Return the [x, y] coordinate for the center point of the cell that contains the specified text.  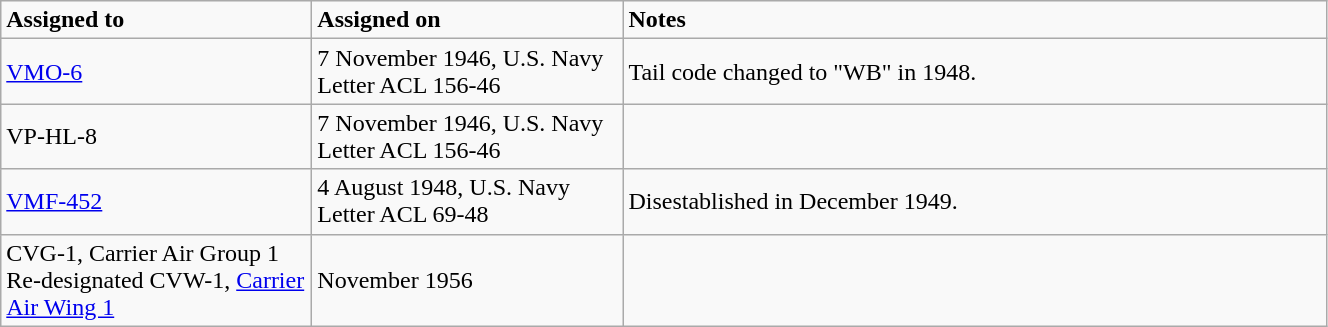
4 August 1948, U.S. Navy Letter ACL 69-48 [468, 202]
Notes [975, 20]
VP-HL-8 [156, 136]
Tail code changed to "WB" in 1948. [975, 72]
VMF-452 [156, 202]
CVG-1, Carrier Air Group 1Re-designated CVW-1, Carrier Air Wing 1 [156, 280]
VMO-6 [156, 72]
Assigned to [156, 20]
Assigned on [468, 20]
Disestablished in December 1949. [975, 202]
November 1956 [468, 280]
